Find where the given text appears and provide that cell's center as [x, y] coordinate. 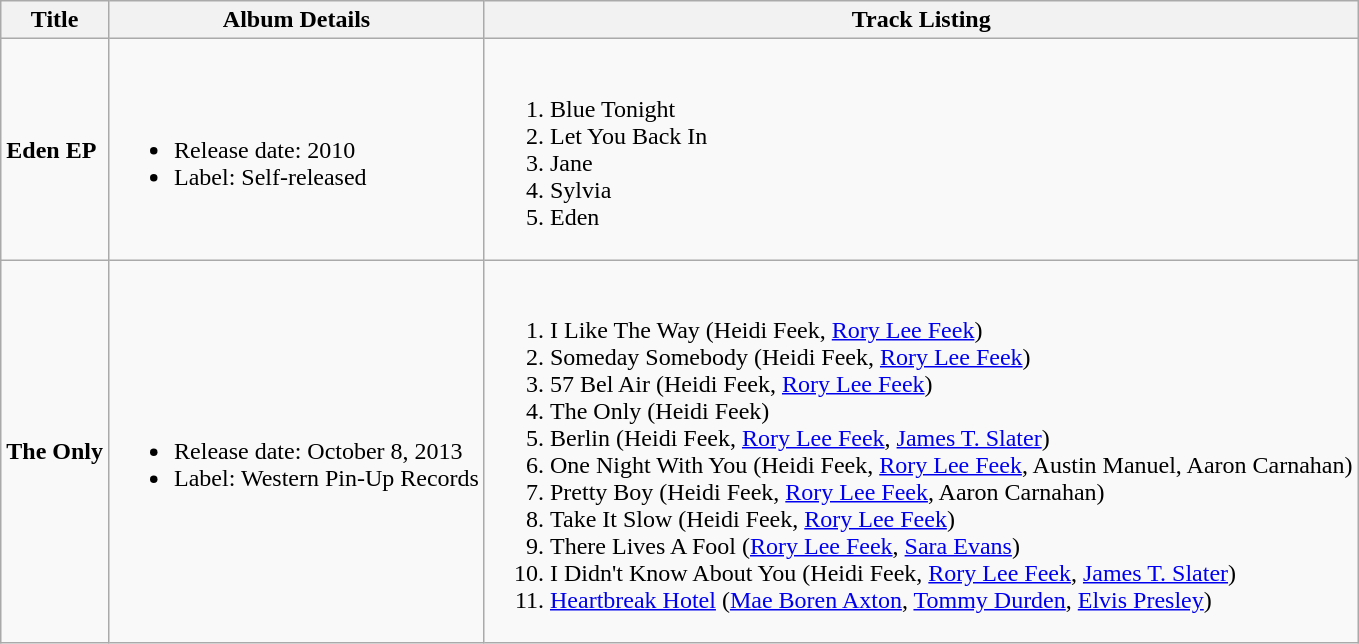
Blue TonightLet You Back InJaneSylviaEden [921, 150]
Album Details [297, 20]
The Only [55, 452]
Eden EP [55, 150]
Release date: 2010Label: Self-released [297, 150]
Title [55, 20]
Release date: October 8, 2013Label: Western Pin-Up Records [297, 452]
Track Listing [921, 20]
